Detect which cell encompasses the target text, then output its [x, y] center coordinate. 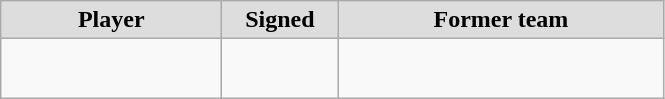
Player [112, 20]
Signed [280, 20]
Former team [501, 20]
